Output the [x, y] coordinate of the center of the cell containing the given text.  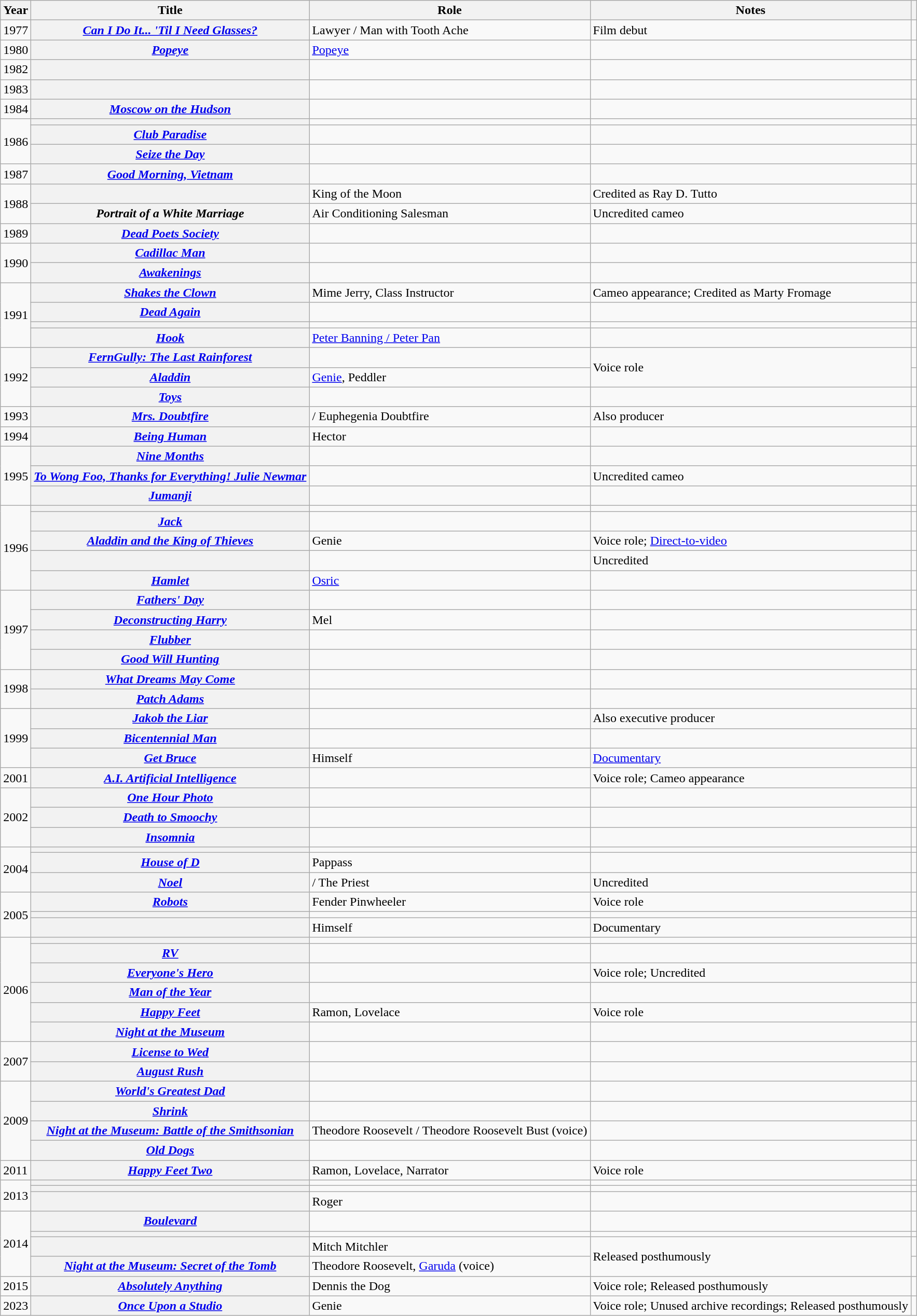
Hamlet [170, 580]
Film debut [750, 30]
Man of the Year [170, 992]
Night at the Museum: Battle of the Smithsonian [170, 1131]
1989 [16, 233]
Seize the Day [170, 154]
Voice role; Unused archive recordings; Released posthumously [750, 1306]
Night at the Museum [170, 1032]
Air Conditioning Salesman [449, 213]
Mel [449, 620]
Cadillac Man [170, 253]
Old Dogs [170, 1151]
Theodore Roosevelt / Theodore Roosevelt Bust (voice) [449, 1131]
Once Upon a Studio [170, 1306]
Osric [449, 580]
Ramon, Lovelace, Narrator [449, 1170]
2014 [16, 1244]
Awakenings [170, 273]
2009 [16, 1120]
Lawyer / Man with Tooth Ache [449, 30]
August Rush [170, 1071]
Deconstructing Harry [170, 620]
Jakob the Liar [170, 718]
Fathers' Day [170, 600]
Mime Jerry, Class Instructor [449, 293]
2007 [16, 1061]
License to Wed [170, 1051]
Hector [449, 436]
Jumanji [170, 495]
Voice role; Uncredited [750, 973]
A.I. Artificial Intelligence [170, 778]
2011 [16, 1170]
Shakes the Clown [170, 293]
FernGully: The Last Rainforest [170, 357]
Can I Do It... 'Til I Need Glasses? [170, 30]
Mitch Mitchler [449, 1246]
Get Bruce [170, 758]
Credited as Ray D. Tutto [750, 193]
Nine Months [170, 456]
1988 [16, 203]
Year [16, 10]
1977 [16, 30]
Ramon, Lovelace [449, 1012]
House of D [170, 863]
1986 [16, 141]
2001 [16, 778]
Good Will Hunting [170, 659]
2005 [16, 915]
Jack [170, 521]
To Wong Foo, Thanks for Everything! Julie Newmar [170, 476]
Everyone's Hero [170, 973]
1984 [16, 109]
King of the Moon [449, 193]
1999 [16, 738]
Title [170, 10]
Also producer [750, 417]
Notes [750, 10]
Shrink [170, 1111]
Mrs. Doubtfire [170, 417]
2002 [16, 817]
/ Euphegenia Doubtfire [449, 417]
Genie, Peddler [449, 377]
Dead Poets Society [170, 233]
1980 [16, 50]
1983 [16, 89]
What Dreams May Come [170, 679]
Roger [449, 1201]
Noel [170, 882]
Released posthumously [750, 1256]
Patch Adams [170, 699]
One Hour Photo [170, 797]
Pappass [449, 863]
Dennis the Dog [449, 1286]
1994 [16, 436]
Cameo appearance; Credited as Marty Fromage [750, 293]
Voice role; Released posthumously [750, 1286]
1991 [16, 315]
RV [170, 953]
Peter Banning / Peter Pan [449, 338]
Being Human [170, 436]
Fender Pinwheeler [449, 902]
Club Paradise [170, 134]
/ The Priest [449, 882]
Moscow on the Hudson [170, 109]
Death to Smoochy [170, 817]
2006 [16, 990]
1987 [16, 174]
Theodore Roosevelt, Garuda (voice) [449, 1266]
Flubber [170, 640]
World's Greatest Dad [170, 1091]
Role [449, 10]
2015 [16, 1286]
2023 [16, 1306]
1992 [16, 377]
Aladdin [170, 377]
1982 [16, 70]
Good Morning, Vietnam [170, 174]
1995 [16, 476]
Happy Feet Two [170, 1170]
Boulevard [170, 1221]
2013 [16, 1196]
Bicentennial Man [170, 738]
Portrait of a White Marriage [170, 213]
1996 [16, 548]
Dead Again [170, 312]
Robots [170, 902]
2004 [16, 869]
1993 [16, 417]
Hook [170, 338]
Voice role; Cameo appearance [750, 778]
Voice role; Direct-to-video [750, 541]
1998 [16, 689]
1997 [16, 630]
1990 [16, 263]
Insomnia [170, 837]
Happy Feet [170, 1012]
Toys [170, 397]
Also executive producer [750, 718]
Aladdin and the King of Thieves [170, 541]
Night at the Museum: Secret of the Tomb [170, 1266]
Absolutely Anything [170, 1286]
